Extract the [X, Y] coordinate from the center of the cell holding the provided text.  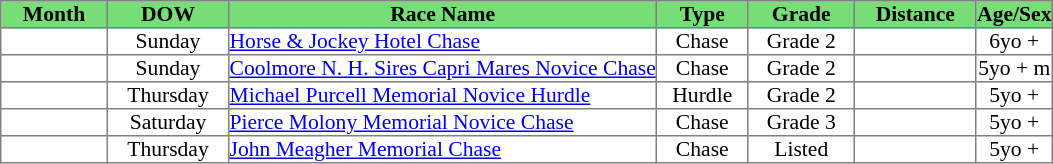
Grade [801, 14]
Age/Sex [1014, 14]
Grade 3 [801, 122]
John Meagher Memorial Chase [443, 150]
DOW [168, 14]
Distance [916, 14]
Type [703, 14]
Coolmore N. H. Sires Capri Mares Novice Chase [443, 68]
Month [54, 14]
Saturday [168, 122]
Hurdle [703, 96]
5yo + m [1014, 68]
Pierce Molony Memorial Novice Chase [443, 122]
6yo + [1014, 42]
Horse & Jockey Hotel Chase [443, 42]
Race Name [443, 14]
Listed [801, 150]
Michael Purcell Memorial Novice Hurdle [443, 96]
